Scan for the cell matching the given text and deliver its (x, y) coordinate at center. 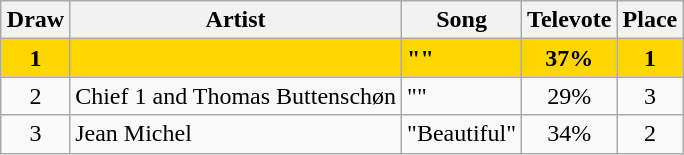
Televote (570, 20)
Song (462, 20)
Jean Michel (236, 134)
Chief 1 and Thomas Buttenschøn (236, 96)
37% (570, 58)
Place (650, 20)
"Beautiful" (462, 134)
29% (570, 96)
Artist (236, 20)
34% (570, 134)
Draw (35, 20)
